For the text-containing cell, return its midpoint in (x, y) coordinate format. 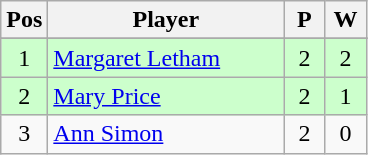
0 (346, 134)
P (304, 20)
Mary Price (166, 96)
Margaret Letham (166, 58)
Pos (24, 20)
Ann Simon (166, 134)
Player (166, 20)
3 (24, 134)
W (346, 20)
